Provide the (X, Y) coordinate of the cell's center where the given text is located.  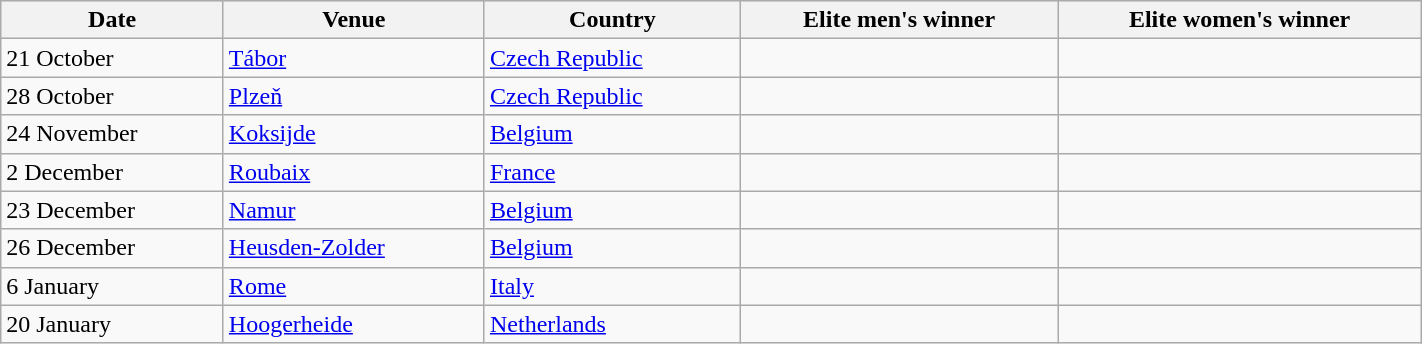
Roubaix (354, 172)
6 January (112, 286)
24 November (112, 134)
23 December (112, 210)
Namur (354, 210)
Heusden-Zolder (354, 248)
Koksijde (354, 134)
Date (112, 20)
21 October (112, 58)
Netherlands (612, 324)
28 October (112, 96)
26 December (112, 248)
Elite men's winner (898, 20)
Plzeň (354, 96)
Rome (354, 286)
Country (612, 20)
Venue (354, 20)
Hoogerheide (354, 324)
Italy (612, 286)
France (612, 172)
20 January (112, 324)
Tábor (354, 58)
2 December (112, 172)
Elite women's winner (1240, 20)
